Locate the cell with the specified text and output its [x, y] center coordinate. 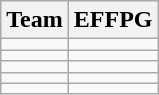
EFFPG [113, 20]
Team [35, 20]
